Locate the cell with the specified text and output its (x, y) center coordinate. 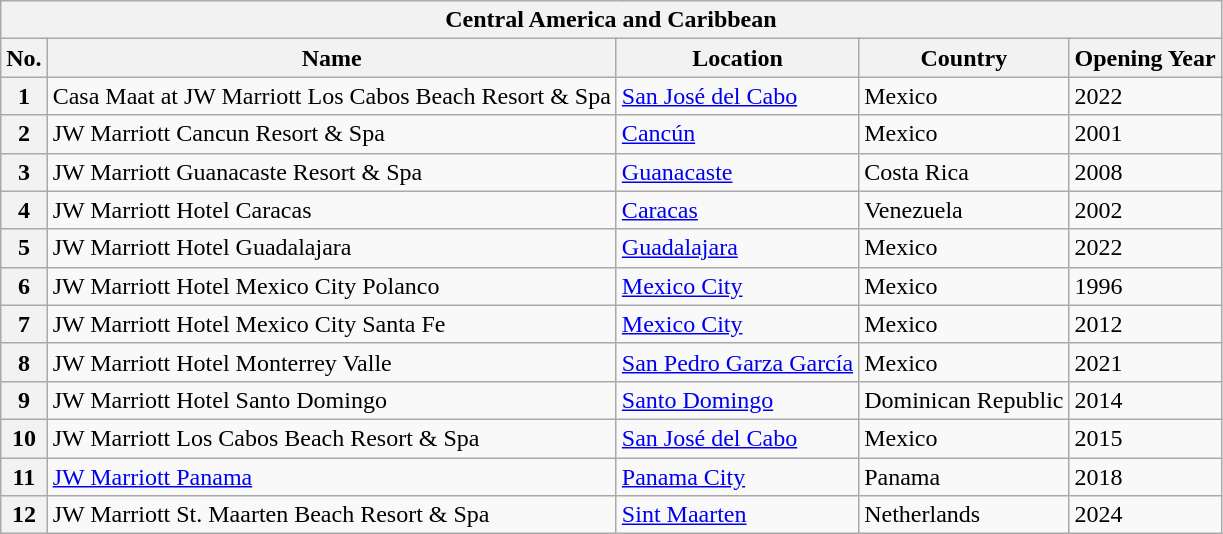
Country (964, 58)
12 (24, 515)
No. (24, 58)
2018 (1145, 477)
Dominican Republic (964, 400)
5 (24, 248)
2021 (1145, 362)
JW Marriott Hotel Guadalajara (332, 248)
Location (737, 58)
Cancún (737, 134)
Venezuela (964, 210)
1 (24, 96)
JW Marriott Hotel Santo Domingo (332, 400)
JW Marriott Hotel Mexico City Santa Fe (332, 324)
San Pedro Garza García (737, 362)
JW Marriott Hotel Monterrey Valle (332, 362)
Guadalajara (737, 248)
1996 (1145, 286)
4 (24, 210)
Santo Domingo (737, 400)
Sint Maarten (737, 515)
Netherlands (964, 515)
JW Marriott St. Maarten Beach Resort & Spa (332, 515)
Caracas (737, 210)
Panama City (737, 477)
2014 (1145, 400)
6 (24, 286)
2008 (1145, 172)
7 (24, 324)
2001 (1145, 134)
2 (24, 134)
Panama (964, 477)
Casa Maat at JW Marriott Los Cabos Beach Resort & Spa (332, 96)
2002 (1145, 210)
11 (24, 477)
JW Marriott Los Cabos Beach Resort & Spa (332, 438)
Costa Rica (964, 172)
2024 (1145, 515)
JW Marriott Guanacaste Resort & Spa (332, 172)
JW Marriott Hotel Mexico City Polanco (332, 286)
9 (24, 400)
2012 (1145, 324)
JW Marriott Cancun Resort & Spa (332, 134)
Central America and Caribbean (611, 20)
JW Marriott Panama (332, 477)
Guanacaste (737, 172)
JW Marriott Hotel Caracas (332, 210)
8 (24, 362)
10 (24, 438)
2015 (1145, 438)
Name (332, 58)
3 (24, 172)
Opening Year (1145, 58)
